Extract the [X, Y] coordinate from the center of the cell holding the provided text.  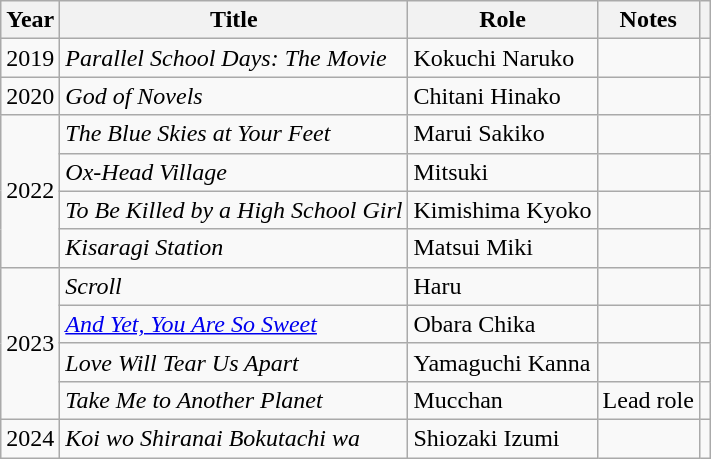
2019 [30, 58]
Haru [502, 286]
To Be Killed by a High School Girl [234, 210]
Kisaragi Station [234, 248]
Yamaguchi Kanna [502, 362]
Lead role [648, 400]
Ox-Head Village [234, 172]
2023 [30, 343]
Year [30, 20]
God of Novels [234, 96]
Shiozaki Izumi [502, 438]
Notes [648, 20]
Kokuchi Naruko [502, 58]
And Yet, You Are So Sweet [234, 324]
2022 [30, 191]
Kimishima Kyoko [502, 210]
Love Will Tear Us Apart [234, 362]
Scroll [234, 286]
Parallel School Days: The Movie [234, 58]
Chitani Hinako [502, 96]
2024 [30, 438]
Marui Sakiko [502, 134]
Koi wo Shiranai Bokutachi wa [234, 438]
Matsui Miki [502, 248]
Role [502, 20]
2020 [30, 96]
The Blue Skies at Your Feet [234, 134]
Mitsuki [502, 172]
Take Me to Another Planet [234, 400]
Title [234, 20]
Mucchan [502, 400]
Obara Chika [502, 324]
